Pinpoint the cell where the given text exists, returning its [x, y] midpoint coordinate. 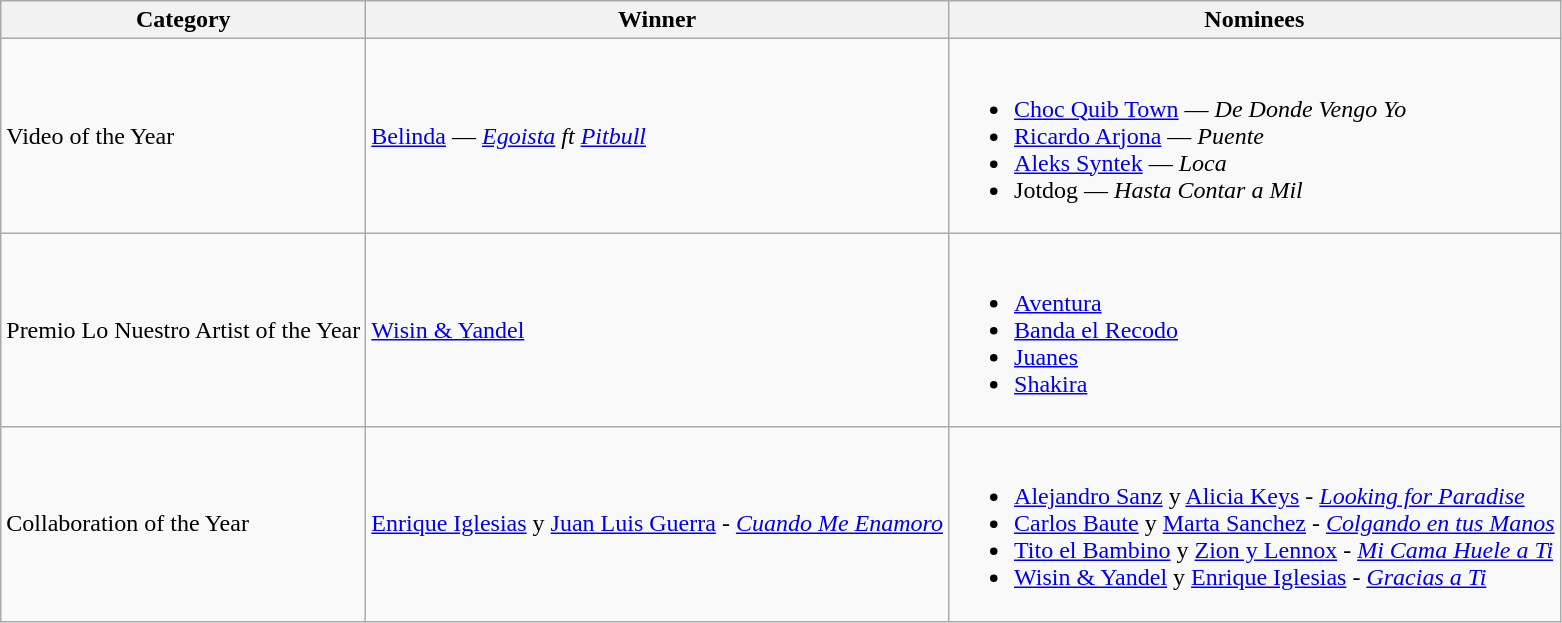
Category [184, 20]
Wisin & Yandel [658, 330]
Choc Quib Town — De Donde Vengo YoRicardo Arjona — PuenteAleks Syntek — LocaJotdog — Hasta Contar a Mil [1255, 136]
AventuraBanda el RecodoJuanesShakira [1255, 330]
Collaboration of the Year [184, 524]
Enrique Iglesias y Juan Luis Guerra - Cuando Me Enamoro [658, 524]
Belinda — Egoista ft Pitbull [658, 136]
Video of the Year [184, 136]
Nominees [1255, 20]
Premio Lo Nuestro Artist of the Year [184, 330]
Winner [658, 20]
